Extract the [X, Y] coordinate from the center of the cell holding the provided text.  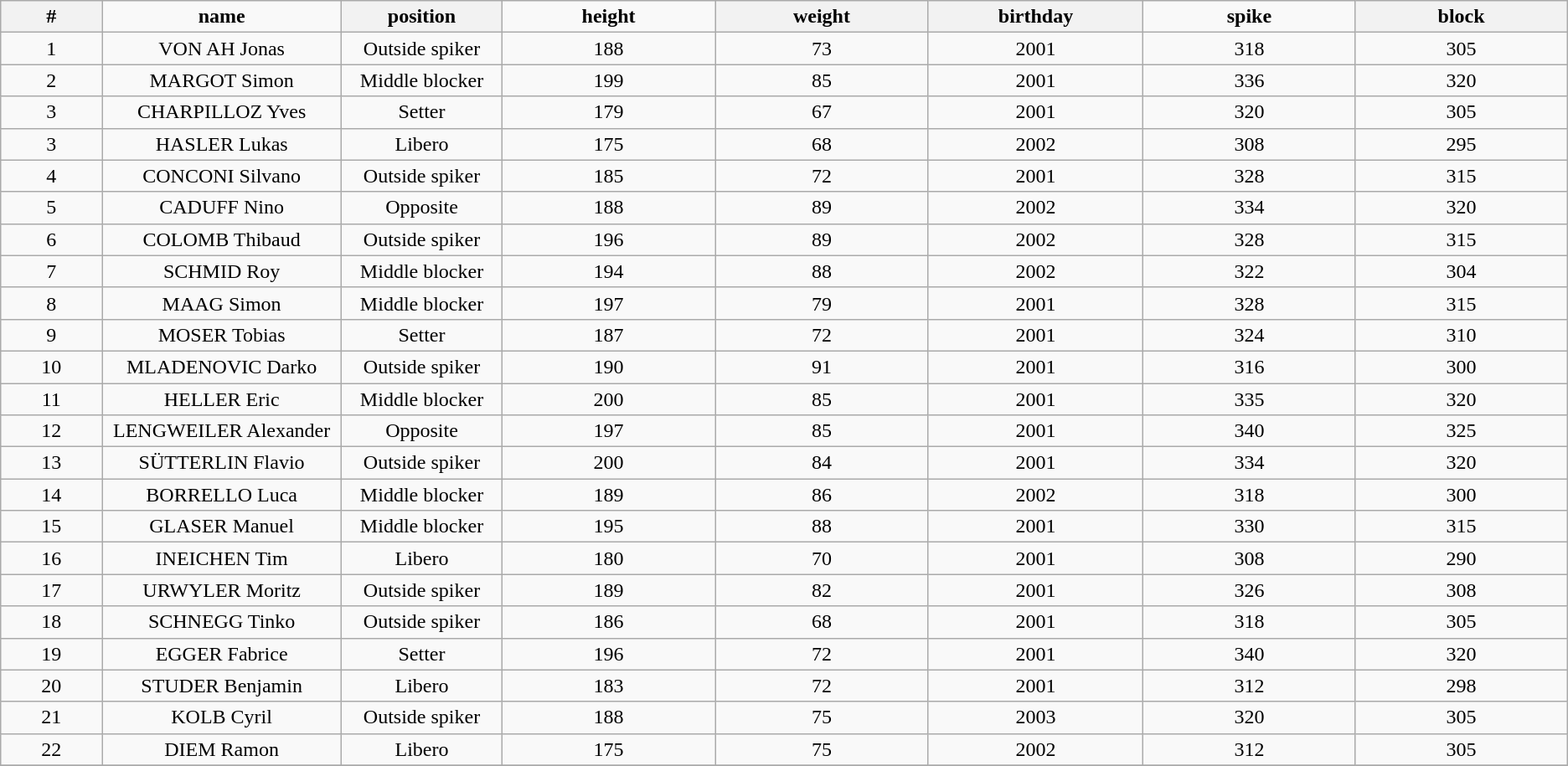
326 [1250, 590]
179 [609, 112]
birthday [1035, 17]
13 [52, 463]
block [1461, 17]
199 [609, 80]
10 [52, 367]
URWYLER Moritz [222, 590]
70 [823, 558]
18 [52, 622]
324 [1250, 335]
HELLER Eric [222, 399]
KOLB Cyril [222, 717]
4 [52, 176]
79 [823, 303]
194 [609, 271]
SCHMID Roy [222, 271]
9 [52, 335]
330 [1250, 527]
2003 [1035, 717]
CADUFF Nino [222, 208]
17 [52, 590]
310 [1461, 335]
MLADENOVIC Darko [222, 367]
298 [1461, 686]
SCHNEGG Tinko [222, 622]
335 [1250, 399]
MARGOT Simon [222, 80]
name [222, 17]
STUDER Benjamin [222, 686]
HASLER Lukas [222, 144]
MOSER Tobias [222, 335]
185 [609, 176]
12 [52, 431]
COLOMB Thibaud [222, 239]
180 [609, 558]
16 [52, 558]
7 [52, 271]
spike [1250, 17]
322 [1250, 271]
290 [1461, 558]
19 [52, 654]
183 [609, 686]
height [609, 17]
6 [52, 239]
INEICHEN Tim [222, 558]
DIEM Ramon [222, 749]
BORRELLO Luca [222, 495]
91 [823, 367]
2 [52, 80]
MAAG Simon [222, 303]
CONCONI Silvano [222, 176]
295 [1461, 144]
VON AH Jonas [222, 49]
position [422, 17]
LENGWEILER Alexander [222, 431]
195 [609, 527]
67 [823, 112]
86 [823, 495]
CHARPILLOZ Yves [222, 112]
EGGER Fabrice [222, 654]
22 [52, 749]
304 [1461, 271]
21 [52, 717]
# [52, 17]
73 [823, 49]
15 [52, 527]
82 [823, 590]
186 [609, 622]
8 [52, 303]
14 [52, 495]
SÜTTERLIN Flavio [222, 463]
20 [52, 686]
187 [609, 335]
325 [1461, 431]
190 [609, 367]
316 [1250, 367]
weight [823, 17]
84 [823, 463]
1 [52, 49]
5 [52, 208]
11 [52, 399]
GLASER Manuel [222, 527]
336 [1250, 80]
